Scan for the cell matching the given text and deliver its [x, y] coordinate at center. 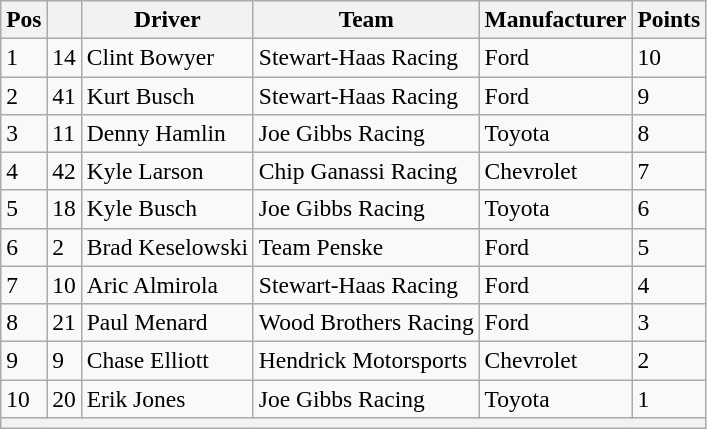
Chip Ganassi Racing [366, 171]
Team [366, 19]
41 [64, 95]
Points [669, 19]
20 [64, 398]
42 [64, 171]
14 [64, 57]
Brad Keselowski [167, 247]
Chase Elliott [167, 360]
Denny Hamlin [167, 133]
Driver [167, 19]
Paul Menard [167, 322]
Team Penske [366, 247]
Wood Brothers Racing [366, 322]
Hendrick Motorsports [366, 360]
21 [64, 322]
Pos [24, 19]
Kyle Larson [167, 171]
Kyle Busch [167, 209]
Manufacturer [556, 19]
18 [64, 209]
Kurt Busch [167, 95]
11 [64, 133]
Aric Almirola [167, 285]
Erik Jones [167, 398]
Clint Bowyer [167, 57]
